Provide the [x, y] coordinate of the cell's center where the given text is located.  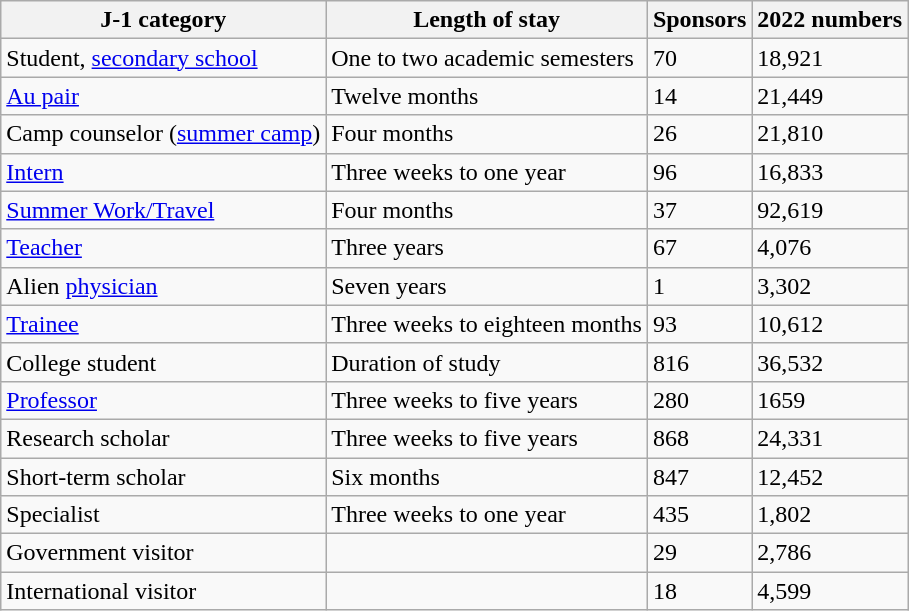
Summer Work/Travel [164, 210]
92,619 [830, 210]
2,786 [830, 553]
16,833 [830, 172]
Government visitor [164, 553]
70 [699, 58]
24,331 [830, 438]
29 [699, 553]
1659 [830, 400]
Sponsors [699, 20]
96 [699, 172]
Intern [164, 172]
4,599 [830, 591]
816 [699, 362]
67 [699, 248]
Length of stay [487, 20]
280 [699, 400]
435 [699, 515]
847 [699, 477]
College student [164, 362]
26 [699, 134]
Short-term scholar [164, 477]
Teacher [164, 248]
Twelve months [487, 96]
93 [699, 324]
4,076 [830, 248]
International visitor [164, 591]
36,532 [830, 362]
Six months [487, 477]
12,452 [830, 477]
Three weeks to eighteen months [487, 324]
One to two academic semesters [487, 58]
Duration of study [487, 362]
14 [699, 96]
18 [699, 591]
1,802 [830, 515]
Trainee [164, 324]
Camp counselor (summer camp) [164, 134]
Professor [164, 400]
J-1 category [164, 20]
18,921 [830, 58]
1 [699, 286]
Student, secondary school [164, 58]
21,810 [830, 134]
Specialist [164, 515]
Seven years [487, 286]
3,302 [830, 286]
Alien physician [164, 286]
Research scholar [164, 438]
10,612 [830, 324]
37 [699, 210]
Au pair [164, 96]
21,449 [830, 96]
868 [699, 438]
2022 numbers [830, 20]
Three years [487, 248]
